Search for the cell housing the specified text and yield its (X, Y) center coordinate. 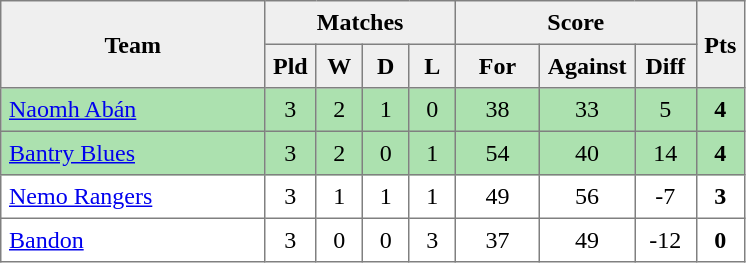
Bandon (133, 240)
Team (133, 44)
37 (497, 240)
For (497, 66)
-12 (666, 240)
D (385, 66)
Pts (720, 44)
Matches (360, 23)
Naomh Abán (133, 110)
Diff (666, 66)
40 (586, 153)
54 (497, 153)
Nemo Rangers (133, 197)
14 (666, 153)
56 (586, 197)
5 (666, 110)
-7 (666, 197)
33 (586, 110)
38 (497, 110)
Against (586, 66)
Bantry Blues (133, 153)
Pld (290, 66)
W (339, 66)
L (432, 66)
Score (576, 23)
